Pinpoint the cell where the given text exists, returning its (X, Y) midpoint coordinate. 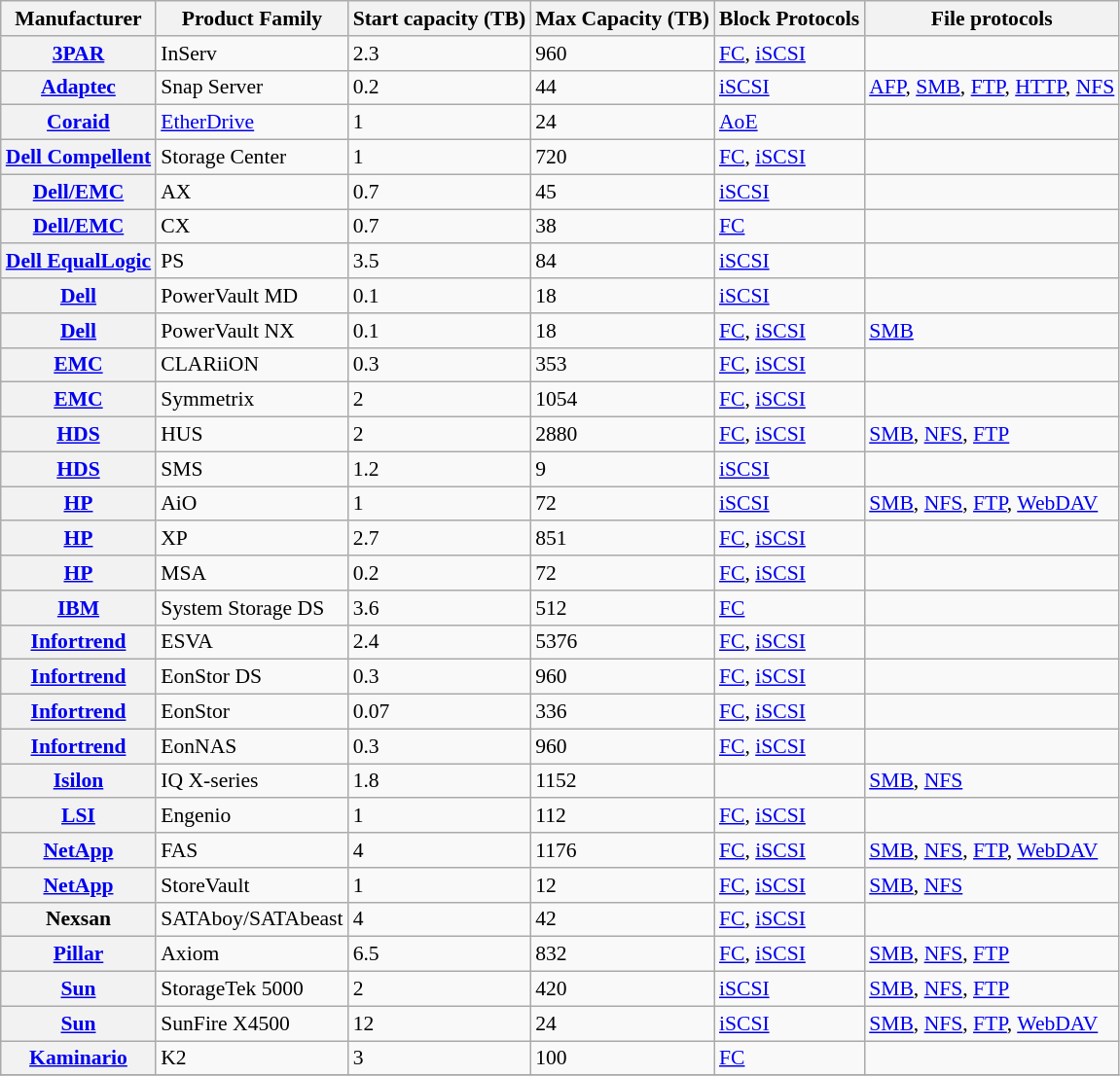
1152 (623, 781)
Axiom (251, 954)
851 (623, 539)
1.2 (440, 469)
420 (623, 989)
IQ X-series (251, 781)
CLARiiON (251, 365)
38 (623, 227)
Dell EqualLogic (78, 262)
Start capacity (TB) (440, 18)
2.7 (440, 539)
45 (623, 192)
PS (251, 262)
Engenio (251, 816)
SATAboy/SATAbeast (251, 919)
AX (251, 192)
AoE (789, 123)
EtherDrive (251, 123)
File protocols (992, 18)
MSA (251, 573)
3.5 (440, 262)
2880 (623, 435)
EonStor (251, 712)
Product Family (251, 18)
AFP, SMB, FTP, HTTP, NFS (992, 88)
832 (623, 954)
336 (623, 712)
CX (251, 227)
42 (623, 919)
9 (623, 469)
StorageTek 5000 (251, 989)
SMS (251, 469)
5376 (623, 642)
SMB (992, 331)
Snap Server (251, 88)
LSI (78, 816)
Symmetrix (251, 400)
EonNAS (251, 746)
ESVA (251, 642)
Kaminario (78, 1058)
3PAR (78, 54)
0.07 (440, 712)
FAS (251, 850)
Manufacturer (78, 18)
512 (623, 608)
100 (623, 1058)
3.6 (440, 608)
44 (623, 88)
System Storage DS (251, 608)
XP (251, 539)
2.3 (440, 54)
Coraid (78, 123)
353 (623, 365)
K2 (251, 1058)
StoreVault (251, 885)
112 (623, 816)
SunFire X4500 (251, 1023)
Max Capacity (TB) (623, 18)
1054 (623, 400)
Pillar (78, 954)
Isilon (78, 781)
6.5 (440, 954)
PowerVault NX (251, 331)
1176 (623, 850)
Nexsan (78, 919)
HUS (251, 435)
84 (623, 262)
IBM (78, 608)
Dell Compellent (78, 158)
EonStor DS (251, 677)
1.8 (440, 781)
720 (623, 158)
Block Protocols (789, 18)
Adaptec (78, 88)
2.4 (440, 642)
PowerVault MD (251, 296)
3 (440, 1058)
Storage Center (251, 158)
AiO (251, 504)
InServ (251, 54)
